Capture the cell that displays the provided text and extract its (x, y) central coordinate. 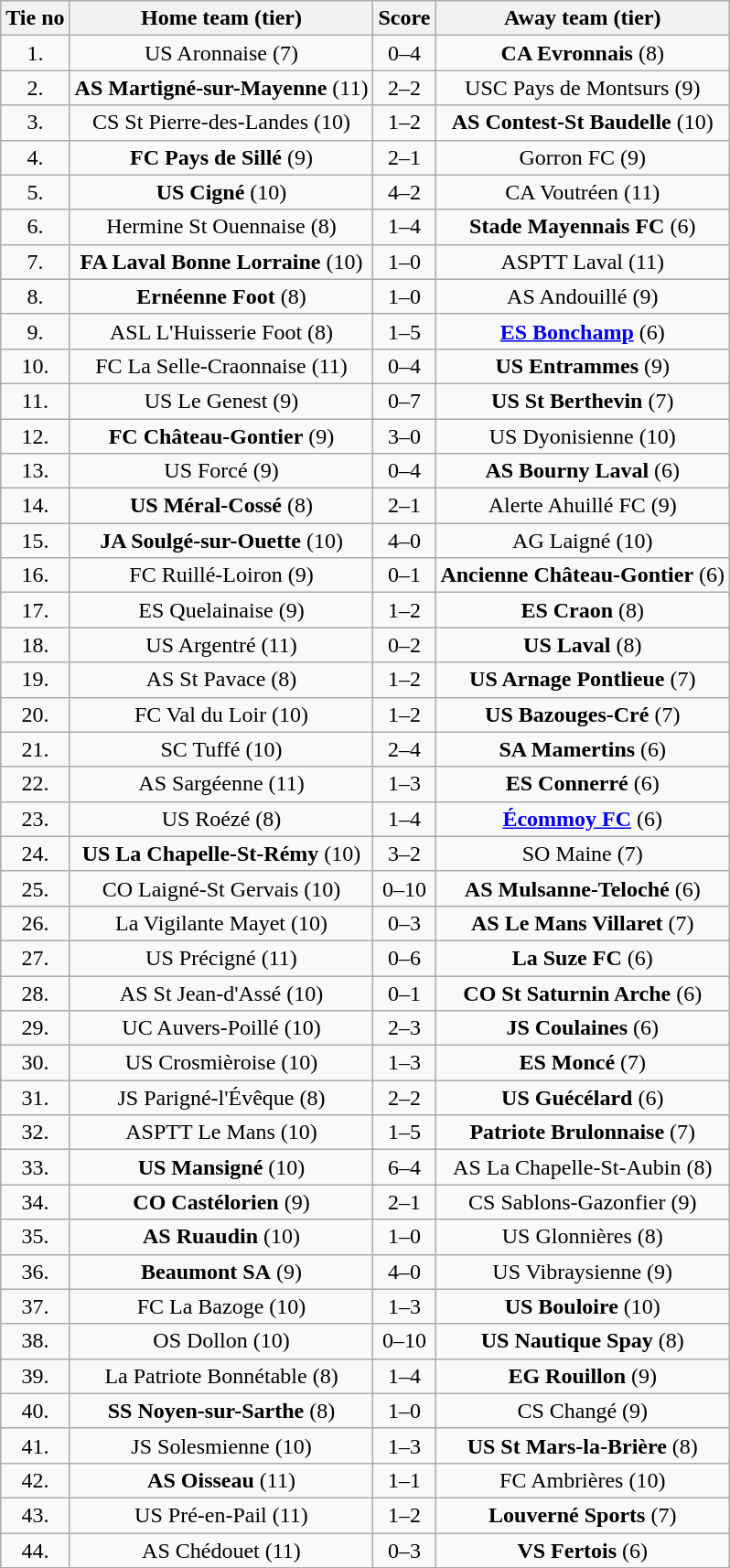
21. (35, 749)
CS St Pierre-des-Landes (10) (221, 123)
US Argentré (11) (221, 645)
16. (35, 575)
US Méral-Cossé (8) (221, 506)
FC Pays de Sillé (9) (221, 157)
JS Solesmienne (10) (221, 1445)
US Roézé (8) (221, 819)
24. (35, 854)
14. (35, 506)
ES Bonchamp (6) (583, 331)
US Laval (8) (583, 645)
US Le Genest (9) (221, 401)
19. (35, 680)
15. (35, 541)
AS Oisseau (11) (221, 1480)
US Nautique Spay (8) (583, 1341)
36. (35, 1272)
5. (35, 192)
Patriote Brulonnaise (7) (583, 1133)
US Bazouges-Cré (7) (583, 714)
AS St Jean-d'Assé (10) (221, 993)
Stade Mayennais FC (6) (583, 227)
AS La Chapelle-St-Aubin (8) (583, 1167)
43. (35, 1515)
US La Chapelle-St-Rémy (10) (221, 854)
2–4 (404, 749)
Louverné Sports (7) (583, 1515)
AS Contest-St Baudelle (10) (583, 123)
30. (35, 1063)
AS Martigné-sur-Mayenne (11) (221, 88)
1–1 (404, 1480)
17. (35, 610)
Hermine St Ouennaise (8) (221, 227)
La Suze FC (6) (583, 958)
US Entrammes (9) (583, 366)
2–3 (404, 1028)
29. (35, 1028)
US Dyonisienne (10) (583, 436)
US Guécélard (6) (583, 1098)
SC Tuffé (10) (221, 749)
22. (35, 784)
27. (35, 958)
ASL L'Huisserie Foot (8) (221, 331)
AS Le Mans Villaret (7) (583, 923)
11. (35, 401)
AS Mulsanne-Teloché (6) (583, 888)
8. (35, 296)
3. (35, 123)
37. (35, 1306)
EG Rouillon (9) (583, 1376)
ASPTT Laval (11) (583, 262)
39. (35, 1376)
18. (35, 645)
FC Ruillé-Loiron (9) (221, 575)
7. (35, 262)
ES Moncé (7) (583, 1063)
US Glonnières (8) (583, 1237)
1. (35, 53)
3–2 (404, 854)
US St Mars-la-Brière (8) (583, 1445)
4–2 (404, 192)
23. (35, 819)
CO Castélorien (9) (221, 1202)
FC Ambrières (10) (583, 1480)
25. (35, 888)
AS St Pavace (8) (221, 680)
US Arnage Pontlieue (7) (583, 680)
CS Changé (9) (583, 1411)
4. (35, 157)
3–0 (404, 436)
ASPTT Le Mans (10) (221, 1133)
JS Coulaines (6) (583, 1028)
US Précigné (11) (221, 958)
Beaumont SA (9) (221, 1272)
34. (35, 1202)
13. (35, 471)
0–6 (404, 958)
41. (35, 1445)
AS Sargéenne (11) (221, 784)
Tie no (35, 18)
ES Craon (8) (583, 610)
ES Quelainaise (9) (221, 610)
JA Soulgé-sur-Ouette (10) (221, 541)
ES Connerré (6) (583, 784)
FC Château-Gontier (9) (221, 436)
CO Laigné-St Gervais (10) (221, 888)
AS Ruaudin (10) (221, 1237)
Alerte Ahuillé FC (9) (583, 506)
US Aronnaise (7) (221, 53)
SO Maine (7) (583, 854)
35. (35, 1237)
0–2 (404, 645)
US Bouloire (10) (583, 1306)
Home team (tier) (221, 18)
9. (35, 331)
44. (35, 1551)
CO St Saturnin Arche (6) (583, 993)
31. (35, 1098)
FA Laval Bonne Lorraine (10) (221, 262)
US St Berthevin (7) (583, 401)
40. (35, 1411)
AS Bourny Laval (6) (583, 471)
US Pré-en-Pail (11) (221, 1515)
US Crosmièroise (10) (221, 1063)
CA Voutréen (11) (583, 192)
VS Fertois (6) (583, 1551)
FC Val du Loir (10) (221, 714)
JS Parigné-l'Évêque (8) (221, 1098)
CS Sablons-Gazonfier (9) (583, 1202)
CA Evronnais (8) (583, 53)
32. (35, 1133)
10. (35, 366)
US Vibraysienne (9) (583, 1272)
AS Chédouet (11) (221, 1551)
SA Mamertins (6) (583, 749)
FC La Bazoge (10) (221, 1306)
Score (404, 18)
Gorron FC (9) (583, 157)
38. (35, 1341)
12. (35, 436)
UC Auvers-Poillé (10) (221, 1028)
AG Laigné (10) (583, 541)
La Patriote Bonnétable (8) (221, 1376)
Ancienne Château-Gontier (6) (583, 575)
42. (35, 1480)
2. (35, 88)
6. (35, 227)
Ernéenne Foot (8) (221, 296)
26. (35, 923)
Away team (tier) (583, 18)
La Vigilante Mayet (10) (221, 923)
US Forcé (9) (221, 471)
OS Dollon (10) (221, 1341)
33. (35, 1167)
20. (35, 714)
USC Pays de Montsurs (9) (583, 88)
Écommoy FC (6) (583, 819)
6–4 (404, 1167)
FC La Selle-Craonnaise (11) (221, 366)
US Mansigné (10) (221, 1167)
28. (35, 993)
US Cigné (10) (221, 192)
AS Andouillé (9) (583, 296)
SS Noyen-sur-Sarthe (8) (221, 1411)
0–7 (404, 401)
